Search for the cell housing the specified text and yield its (X, Y) center coordinate. 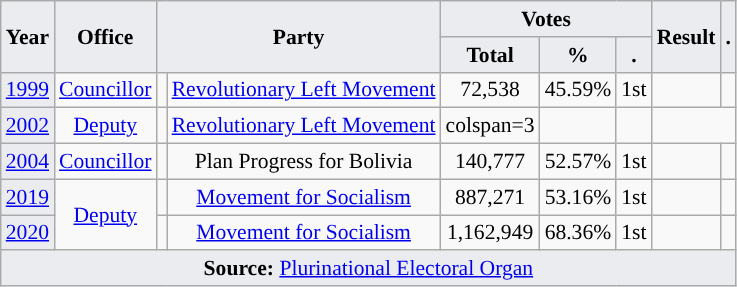
Year (28, 36)
2019 (28, 197)
% (578, 55)
Plan Progress for Bolivia (304, 162)
2004 (28, 162)
1,162,949 (490, 233)
45.59% (578, 90)
Office (105, 36)
887,271 (490, 197)
Result (686, 36)
2002 (28, 126)
53.16% (578, 197)
1999 (28, 90)
2020 (28, 233)
140,777 (490, 162)
Source: Plurinational Electoral Organ (368, 269)
Party (299, 36)
colspan=3 (490, 126)
52.57% (578, 162)
68.36% (578, 233)
Votes (546, 19)
Total (490, 55)
72,538 (490, 90)
